Detect which cell encompasses the target text, then output its (X, Y) center coordinate. 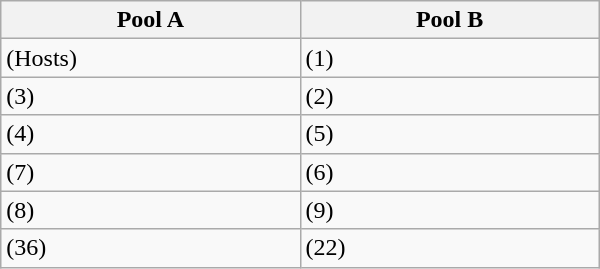
(2) (450, 96)
(36) (150, 248)
(Hosts) (150, 58)
(4) (150, 134)
(6) (450, 172)
(22) (450, 248)
(5) (450, 134)
(1) (450, 58)
Pool A (150, 20)
Pool B (450, 20)
(8) (150, 210)
(3) (150, 96)
(9) (450, 210)
(7) (150, 172)
